Detect which cell encompasses the target text, then output its [x, y] center coordinate. 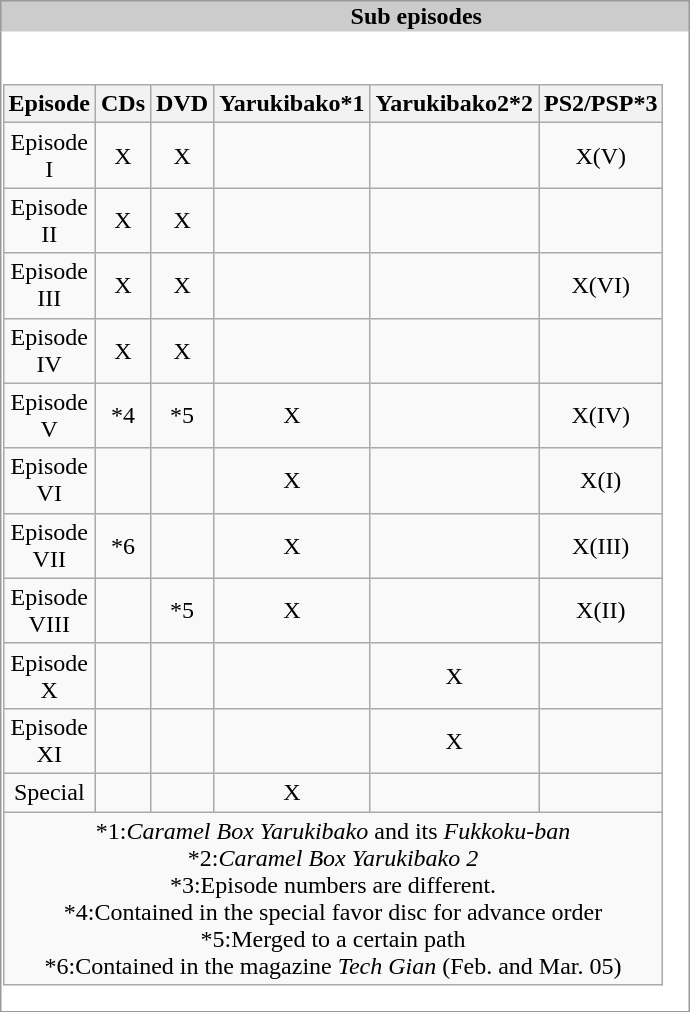
Sub episodes [345, 16]
Episode I [49, 156]
Episode IV [49, 350]
DVD [182, 104]
Episode VIII [49, 610]
Episode II [49, 220]
Episode V [49, 416]
PS2/PSP*3 [601, 104]
Episode VII [49, 546]
Episode [49, 104]
Episode III [49, 286]
X(IV) [601, 416]
X(I) [601, 480]
Yarukibako*1 [292, 104]
Episode VI [49, 480]
X(V) [601, 156]
*6 [122, 546]
X(III) [601, 546]
Yarukibako2*2 [454, 104]
*4 [122, 416]
X(VI) [601, 286]
CDs [122, 104]
Episode XI [49, 740]
X(II) [601, 610]
Special [49, 792]
Episode X [49, 676]
